For the text-containing cell, return its midpoint in [x, y] coordinate format. 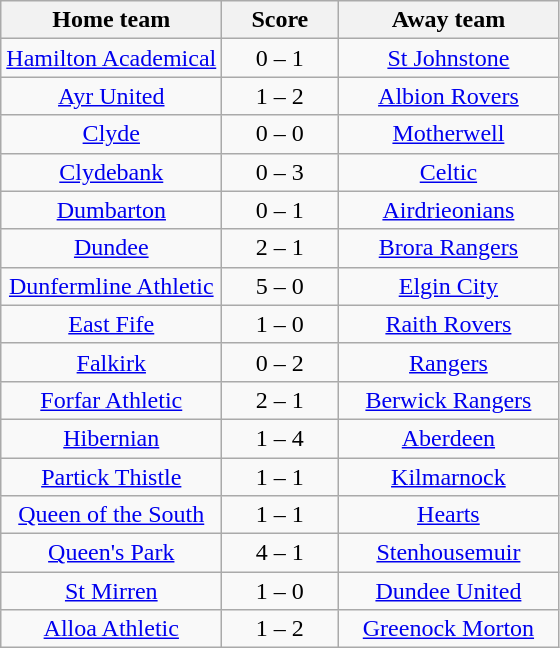
1 – 4 [280, 438]
Raith Rovers [448, 324]
East Fife [112, 324]
Dunfermline Athletic [112, 286]
Queen's Park [112, 553]
Albion Rovers [448, 96]
Greenock Morton [448, 629]
Dumbarton [112, 210]
0 – 3 [280, 172]
Berwick Rangers [448, 400]
Alloa Athletic [112, 629]
Ayr United [112, 96]
Home team [112, 20]
Hibernian [112, 438]
St Mirren [112, 591]
Falkirk [112, 362]
St Johnstone [448, 58]
Clydebank [112, 172]
Aberdeen [448, 438]
5 – 0 [280, 286]
Dundee United [448, 591]
Clyde [112, 134]
Elgin City [448, 286]
Celtic [448, 172]
Kilmarnock [448, 477]
Brora Rangers [448, 248]
Score [280, 20]
Queen of the South [112, 515]
Motherwell [448, 134]
Away team [448, 20]
4 – 1 [280, 553]
0 – 0 [280, 134]
Dundee [112, 248]
Stenhousemuir [448, 553]
Partick Thistle [112, 477]
Hearts [448, 515]
0 – 2 [280, 362]
Airdrieonians [448, 210]
Rangers [448, 362]
Forfar Athletic [112, 400]
Hamilton Academical [112, 58]
